Scan for the cell matching the given text and deliver its (X, Y) coordinate at center. 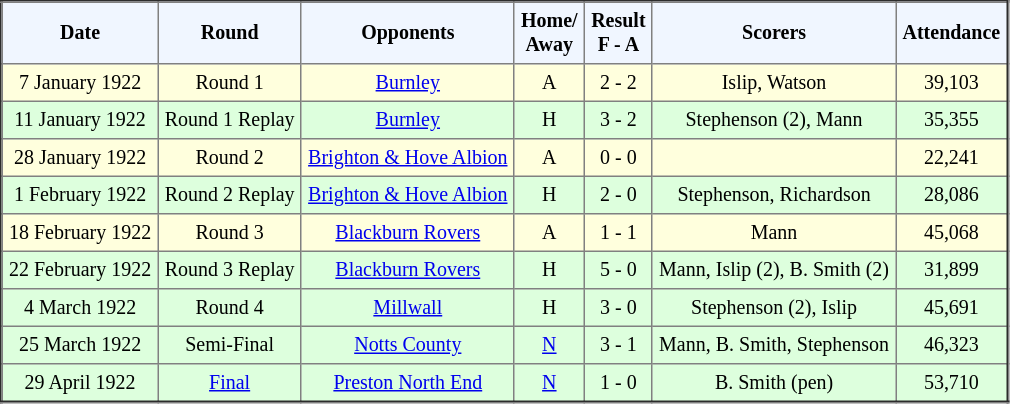
39,103 (952, 83)
B. Smith (pen) (774, 383)
Round 1 (230, 83)
31,899 (952, 270)
Scorers (774, 33)
4 March 1922 (80, 308)
Notts County (408, 345)
18 February 1922 (80, 233)
45,068 (952, 233)
29 April 1922 (80, 383)
Round 1 Replay (230, 120)
2 - 2 (618, 83)
35,355 (952, 120)
Stephenson (2), Islip (774, 308)
1 - 1 (618, 233)
0 - 0 (618, 158)
5 - 0 (618, 270)
2 - 0 (618, 195)
Home/Away (549, 33)
ResultF - A (618, 33)
1 - 0 (618, 383)
Islip, Watson (774, 83)
3 - 1 (618, 345)
Round 2 (230, 158)
Stephenson, Richardson (774, 195)
28 January 1922 (80, 158)
3 - 0 (618, 308)
Mann, Islip (2), B. Smith (2) (774, 270)
22,241 (952, 158)
46,323 (952, 345)
Round 3 (230, 233)
Round (230, 33)
Opponents (408, 33)
Mann (774, 233)
Preston North End (408, 383)
Semi-Final (230, 345)
7 January 1922 (80, 83)
Attendance (952, 33)
28,086 (952, 195)
3 - 2 (618, 120)
Round 4 (230, 308)
Round 2 Replay (230, 195)
Mann, B. Smith, Stephenson (774, 345)
22 February 1922 (80, 270)
Date (80, 33)
1 February 1922 (80, 195)
Round 3 Replay (230, 270)
Millwall (408, 308)
45,691 (952, 308)
11 January 1922 (80, 120)
53,710 (952, 383)
Final (230, 383)
Stephenson (2), Mann (774, 120)
25 March 1922 (80, 345)
